Output the [X, Y] coordinate of the center of the cell containing the given text.  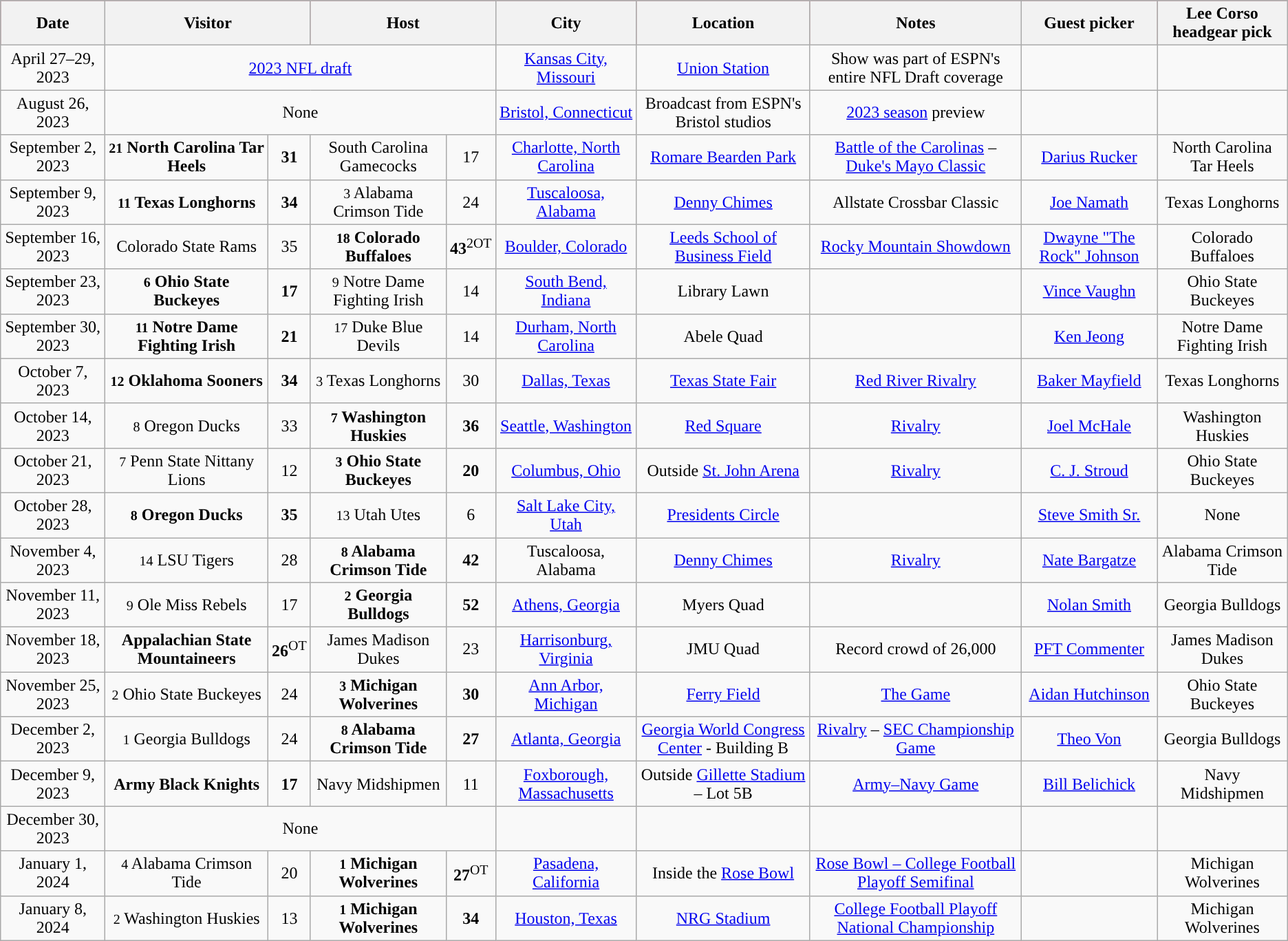
October 28, 2023 [53, 515]
Inside the Rose Bowl [723, 874]
September 16, 2023 [53, 246]
11 [471, 784]
Aidan Hutchinson [1088, 695]
April 27–29, 2023 [53, 67]
Athens, Georgia [566, 605]
27 [471, 739]
2 Ohio State Buckeyes [187, 695]
2023 NFL draft [300, 67]
3 Ohio State Buckeyes [378, 470]
College Football Playoff National Championship [915, 918]
Vince Vaughn [1088, 292]
7 Penn State Nittany Lions [187, 470]
Theo Von [1088, 739]
11 Notre Dame Fighting Irish [187, 336]
2023 season preview [915, 113]
12 [290, 470]
Texas State Fair [723, 381]
Bill Belichick [1088, 784]
Pasadena, California [566, 874]
The Game [915, 695]
Dallas, Texas [566, 381]
3 Texas Longhorns [378, 381]
Red Square [723, 425]
C. J. Stroud [1088, 470]
Dwayne "The Rock" Johnson [1088, 246]
12 Oklahoma Sooners [187, 381]
Visitor [208, 23]
Harrisonburg, Virginia [566, 649]
36 [471, 425]
23 [471, 649]
Location [723, 23]
September 9, 2023 [53, 202]
Colorado Buffaloes [1223, 246]
Baker Mayfield [1088, 381]
Colorado State Rams [187, 246]
7 Washington Huskies [378, 425]
Army Black Knights [187, 784]
27OT [471, 874]
2 Washington Huskies [187, 918]
21 [290, 336]
NRG Stadium [723, 918]
Myers Quad [723, 605]
31 [290, 157]
Rivalry – SEC Championship Game [915, 739]
6 [471, 515]
JMU Quad [723, 649]
Joe Namath [1088, 202]
9 Ole Miss Rebels [187, 605]
Joel McHale [1088, 425]
Nate Bargatze [1088, 560]
Presidents Circle [723, 515]
Red River Rivalry [915, 381]
September 2, 2023 [53, 157]
Darius Rucker [1088, 157]
Georgia World Congress Center - Building B [723, 739]
Salt Lake City, Utah [566, 515]
42 [471, 560]
Atlanta, Georgia [566, 739]
28 [290, 560]
6 Ohio State Buckeyes [187, 292]
September 23, 2023 [53, 292]
3 Michigan Wolverines [378, 695]
Rocky Mountain Showdown [915, 246]
Romare Bearden Park [723, 157]
Outside Gillette Stadium – Lot 5B [723, 784]
Charlotte, North Carolina [566, 157]
1 Georgia Bulldogs [187, 739]
Washington Huskies [1223, 425]
Leeds School of Business Field [723, 246]
Ferry Field [723, 695]
13 [290, 918]
9 Notre Dame Fighting Irish [378, 292]
Alabama Crimson Tide [1223, 560]
52 [471, 605]
2 Georgia Bulldogs [378, 605]
Outside St. John Arena [723, 470]
13 Utah Utes [378, 515]
Battle of the Carolinas – Duke's Mayo Classic [915, 157]
Steve Smith Sr. [1088, 515]
Union Station [723, 67]
Notre Dame Fighting Irish [1223, 336]
North Carolina Tar Heels [1223, 157]
October 21, 2023 [53, 470]
11 Texas Longhorns [187, 202]
3 Alabama Crimson Tide [378, 202]
December 2, 2023 [53, 739]
November 11, 2023 [53, 605]
Ann Arbor, Michigan [566, 695]
December 9, 2023 [53, 784]
November 18, 2023 [53, 649]
Army–Navy Game [915, 784]
26OT [290, 649]
14 LSU Tigers [187, 560]
Ken Jeong [1088, 336]
PFT Commenter [1088, 649]
South Bend, Indiana [566, 292]
City [566, 23]
Boulder, Colorado [566, 246]
21 North Carolina Tar Heels [187, 157]
January 1, 2024 [53, 874]
November 4, 2023 [53, 560]
Durham, North Carolina [566, 336]
October 14, 2023 [53, 425]
January 8, 2024 [53, 918]
17 Duke Blue Devils [378, 336]
Appalachian State Mountaineers [187, 649]
Allstate Crossbar Classic [915, 202]
Seattle, Washington [566, 425]
Bristol, Connecticut [566, 113]
Foxborough, Massachusetts [566, 784]
Notes [915, 23]
Abele Quad [723, 336]
November 25, 2023 [53, 695]
Rose Bowl – College Football Playoff Semifinal [915, 874]
Date [53, 23]
September 30, 2023 [53, 336]
18 Colorado Buffaloes [378, 246]
Lee Corso headgear pick [1223, 23]
October 7, 2023 [53, 381]
4 Alabama Crimson Tide [187, 874]
Kansas City, Missouri [566, 67]
Houston, Texas [566, 918]
Columbus, Ohio [566, 470]
Guest picker [1088, 23]
Library Lawn [723, 292]
South Carolina Gamecocks [378, 157]
432OT [471, 246]
Broadcast from ESPN's Bristol studios [723, 113]
Show was part of ESPN's entire NFL Draft coverage [915, 67]
33 [290, 425]
Record crowd of 26,000 [915, 649]
December 30, 2023 [53, 828]
Host [403, 23]
August 26, 2023 [53, 113]
Nolan Smith [1088, 605]
